Return [X, Y] of the center of cell containing provided text 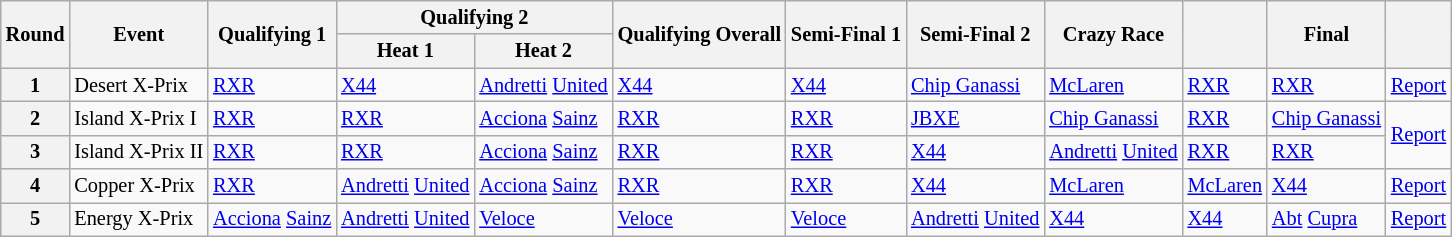
Event [138, 34]
3 [36, 152]
Qualifying 1 [272, 34]
1 [36, 85]
Copper X-Prix [138, 186]
Crazy Race [1113, 34]
Semi-Final 1 [846, 34]
Island X-Prix I [138, 118]
JBXE [975, 118]
Round [36, 34]
Semi-Final 2 [975, 34]
Island X-Prix II [138, 152]
Qualifying 2 [474, 17]
Desert X-Prix [138, 85]
5 [36, 219]
4 [36, 186]
Qualifying Overall [700, 34]
2 [36, 118]
Heat 1 [405, 51]
Heat 2 [543, 51]
Final [1326, 34]
Abt Cupra [1326, 219]
Energy X-Prix [138, 219]
